Return (x, y) of the center of cell containing provided text 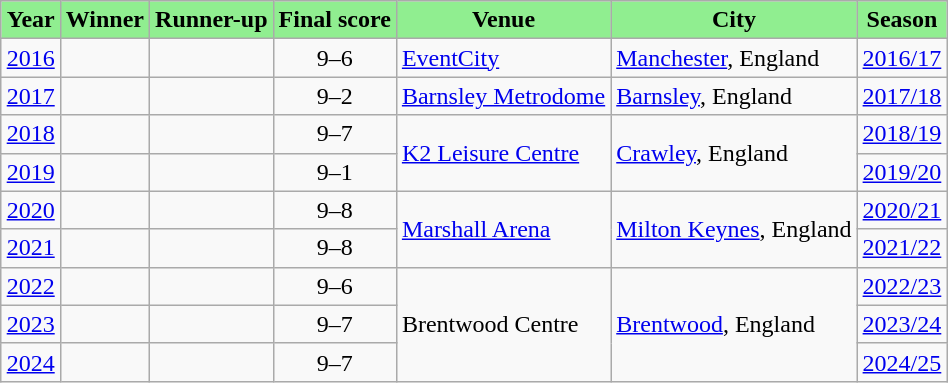
9–2 (334, 96)
2020/21 (902, 210)
Runner-up (212, 20)
2017/18 (902, 96)
2024 (30, 362)
2016/17 (902, 58)
Venue (503, 20)
Brentwood, England (734, 324)
2017 (30, 96)
2022/23 (902, 286)
K2 Leisure Centre (503, 153)
2021 (30, 248)
9–1 (334, 172)
2024/25 (902, 362)
Barnsley, England (734, 96)
2020 (30, 210)
2023/24 (902, 324)
Final score (334, 20)
Milton Keynes, England (734, 229)
Year (30, 20)
Manchester, England (734, 58)
Winner (104, 20)
2019 (30, 172)
EventCity (503, 58)
2023 (30, 324)
2022 (30, 286)
City (734, 20)
Barnsley Metrodome (503, 96)
Brentwood Centre (503, 324)
Crawley, England (734, 153)
2019/20 (902, 172)
2016 (30, 58)
2018 (30, 134)
2018/19 (902, 134)
2021/22 (902, 248)
Marshall Arena (503, 229)
Season (902, 20)
